Return the [X, Y] coordinate for the center point of the cell that contains the specified text.  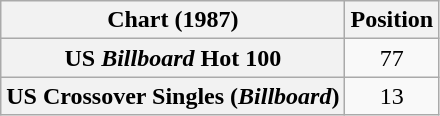
US Crossover Singles (Billboard) [173, 96]
US Billboard Hot 100 [173, 58]
Position [392, 20]
77 [392, 58]
13 [392, 96]
Chart (1987) [173, 20]
